From the cell containing the given text, extract its center point as [x, y] coordinate. 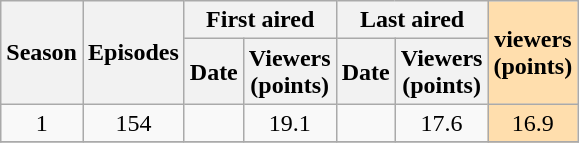
Episodes [133, 52]
19.1 [290, 123]
154 [133, 123]
16.9 [533, 123]
1 [42, 123]
Season [42, 52]
17.6 [442, 123]
Last aired [412, 20]
First aired [260, 20]
viewers (points) [533, 52]
